Identify which cell holds the provided text, then report its [X, Y] central coordinate. 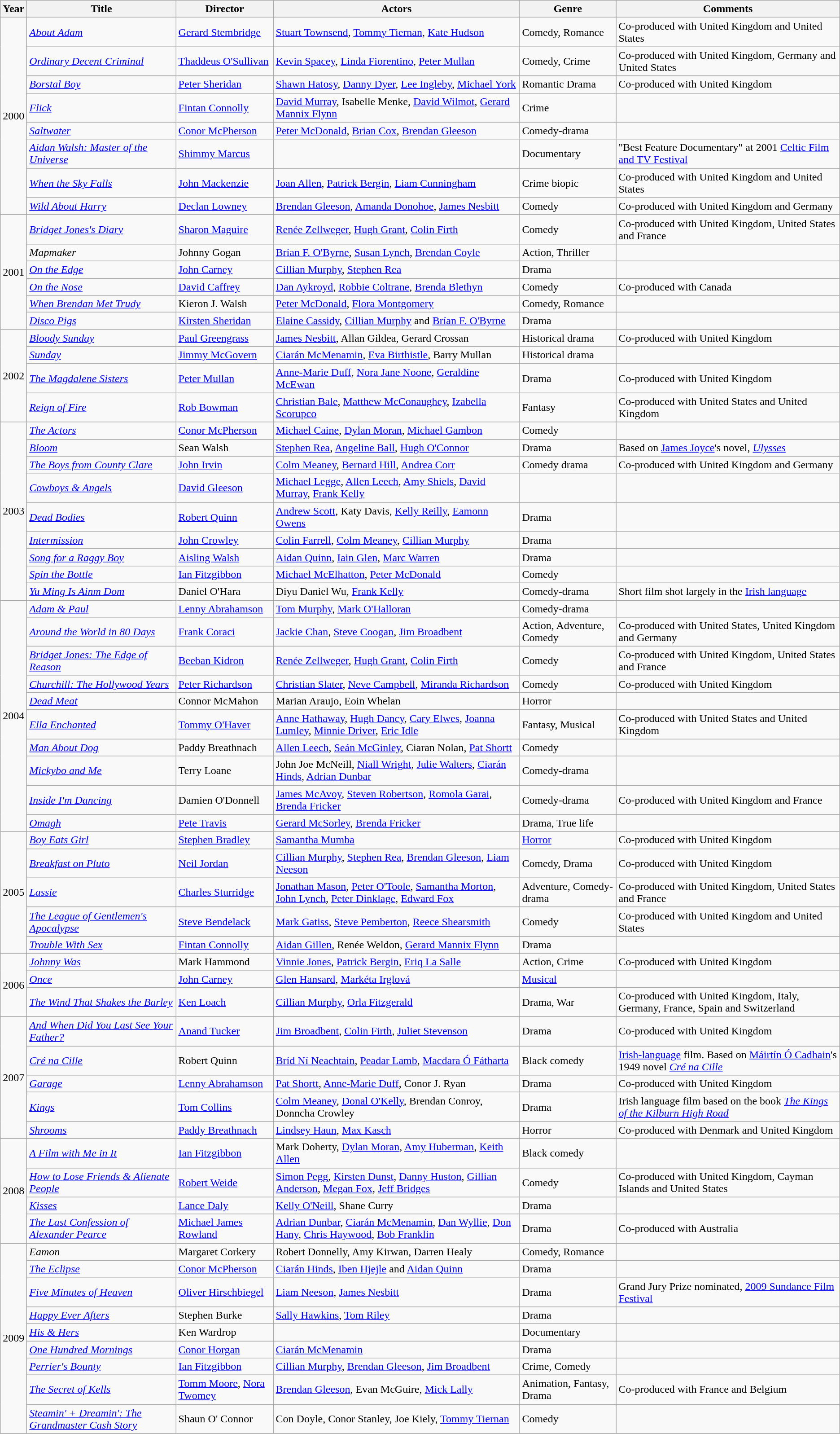
Ella Enchanted [101, 725]
Bridget Jones's Diary [101, 229]
Jim Broadbent, Colin Firth, Juliet Stevenson [397, 1032]
Cowboys & Angels [101, 488]
Co-produced with Canada [728, 287]
Intermission [101, 540]
Shrooms [101, 1130]
Con Doyle, Conor Stanley, Joe Kiely, Tommy Tiernan [397, 1419]
Bloom [101, 448]
Marian Araujo, Eoin Whelan [397, 701]
Colm Meaney, Bernard Hill, Andrea Corr [397, 465]
Peter Mullan [224, 378]
Ordinary Decent Criminal [101, 61]
John Crowley [224, 540]
Action, Adventure, Comedy [568, 632]
Flick [101, 108]
Fantasy [568, 408]
The Magdalene Sisters [101, 378]
Crime biopic [568, 183]
2003 [13, 511]
Short film shot largely in the Irish language [728, 591]
Kieron J. Walsh [224, 304]
Tom Collins [224, 1107]
Pat Shortt, Anne-Marie Duff, Conor J. Ryan [397, 1084]
Gerard McSorley, Brenda Fricker [397, 823]
Perrier's Bounty [101, 1367]
Kelly O'Neill, Shane Curry [397, 1205]
"Best Feature Documentary" at 2001 Celtic Film and TV Festival [728, 154]
Drama, True life [568, 823]
Joan Allen, Patrick Bergin, Liam Cunningham [397, 183]
Johnny Was [101, 962]
Lassie [101, 893]
Irish language film based on the book The Kings of the Kilburn High Road [728, 1107]
Eamon [101, 1252]
Co-produced with Australia [728, 1228]
Kisses [101, 1205]
Inside I'm Dancing [101, 800]
Jonathan Mason, Peter O'Toole, Samantha Morton, John Lynch, Peter Dinklage, Edward Fox [397, 893]
Co-produced with United Kingdom, Italy, Germany, France, Spain and Switzerland [728, 1002]
Adam & Paul [101, 608]
When Brendan Met Trudy [101, 304]
Genre [568, 9]
Cillian Murphy, Brendan Gleeson, Jim Broadbent [397, 1367]
James McAvoy, Steven Robertson, Romola Garai, Brenda Fricker [397, 800]
Mapmaker [101, 252]
Peter McDonald, Brian Cox, Brendan Gleeson [397, 131]
How to Lose Friends & Alienate People [101, 1183]
Kevin Spacey, Linda Fiorentino, Peter Mullan [397, 61]
Crime, Comedy [568, 1367]
2001 [13, 272]
Pete Travis [224, 823]
Paul Greengrass [224, 338]
Adrian Dunbar, Ciarán McMenamin, Dan Wyllie, Don Hany, Chris Haywood, Bob Franklin [397, 1228]
Comedy, Crime [568, 61]
Michael Legge, Allen Leech, Amy Shiels, David Murray, Frank Kelly [397, 488]
Oliver Hirschbiegel [224, 1292]
Colin Farrell, Colm Meaney, Cillian Murphy [397, 540]
Saltwater [101, 131]
Adventure, Comedy-drama [568, 893]
Co-produced with United Kingdom, Germany and United States [728, 61]
Year [13, 9]
Conor Horgan [224, 1349]
Co-produced with United States, United Kingdom and Germany [728, 632]
John Mackenzie [224, 183]
Disco Pigs [101, 321]
Michael Caine, Dylan Moran, Michael Gambon [397, 431]
2006 [13, 985]
Michael James Rowland [224, 1228]
2005 [13, 893]
Kings [101, 1107]
Spin the Bottle [101, 574]
Title [101, 9]
Liam Neeson, James Nesbitt [397, 1292]
The Wind That Shakes the Barley [101, 1002]
Five Minutes of Heaven [101, 1292]
The Boys from County Clare [101, 465]
Steamin' + Dreamin': The Grandmaster Cash Story [101, 1419]
John Irvin [224, 465]
Trouble With Sex [101, 945]
His & Hers [101, 1332]
Churchill: The Hollywood Years [101, 684]
Action, Thriller [568, 252]
Anne-Marie Duff, Nora Jane Noone, Geraldine McEwan [397, 378]
Animation, Fantasy, Drama [568, 1390]
Vinnie Jones, Patrick Bergin, Eriq La Salle [397, 962]
Damien O'Donnell [224, 800]
Colm Meaney, Donal O'Kelly, Brendan Conroy, Donncha Crowley [397, 1107]
Sally Hawkins, Tom Riley [397, 1315]
James Nesbitt, Allan Gildea, Gerard Crossan [397, 338]
Shaun O' Connor [224, 1419]
Aidan Walsh: Master of the Universe [101, 154]
2002 [13, 376]
Mickybo and Me [101, 770]
Lindsey Haun, Max Kasch [397, 1130]
Cillian Murphy, Stephen Rea, Brendan Gleeson, Liam Neeson [397, 863]
Ciarán McMenamin [397, 1349]
Anne Hathaway, Hugh Dancy, Cary Elwes, Joanna Lumley, Minnie Driver, Eric Idle [397, 725]
John Joe McNeill, Niall Wright, Julie Walters, Ciarán Hinds, Adrian Dunbar [397, 770]
About Adam [101, 32]
Rob Bowman [224, 408]
Glen Hansard, Markéta Irglová [397, 979]
Robert Donnelly, Amy Kirwan, Darren Healy [397, 1252]
Omagh [101, 823]
David Gleeson [224, 488]
Daniel O'Hara [224, 591]
Charles Sturridge [224, 893]
One Hundred Mornings [101, 1349]
2007 [13, 1078]
Tommy O'Haver [224, 725]
Cré na Cille [101, 1060]
Comedy, Drama [568, 863]
Bridget Jones: The Edge of Reason [101, 661]
Director [224, 9]
Lance Daly [224, 1205]
Stephen Bradley [224, 840]
Samantha Mumba [397, 840]
Christian Bale, Matthew McConaughey, Izabella Scorupco [397, 408]
Song for a Raggy Boy [101, 557]
2009 [13, 1338]
Elaine Cassidy, Cillian Murphy and Brían F. O'Byrne [397, 321]
Crime [568, 108]
Shimmy Marcus [224, 154]
2004 [13, 716]
David Caffrey [224, 287]
Christian Slater, Neve Campbell, Miranda Richardson [397, 684]
Aisling Walsh [224, 557]
Allen Leech, Seán McGinley, Ciaran Nolan, Pat Shortt [397, 748]
Man About Dog [101, 748]
Mark Doherty, Dylan Moran, Amy Huberman, Keith Allen [397, 1153]
Breakfast on Pluto [101, 863]
The Eclipse [101, 1269]
Connor McMahon [224, 701]
Tomm Moore, Nora Twomey [224, 1390]
And When Did You Last See Your Father? [101, 1032]
Ken Loach [224, 1002]
Romantic Drama [568, 84]
Anand Tucker [224, 1032]
Around the World in 80 Days [101, 632]
Jimmy McGovern [224, 355]
Neil Jordan [224, 863]
A Film with Me in It [101, 1153]
Thaddeus O'Sullivan [224, 61]
Aidan Gillen, Renée Weldon, Gerard Mannix Flynn [397, 945]
Peter McDonald, Flora Montgomery [397, 304]
Mark Hammond [224, 962]
Ciarán Hinds, Iben Hjejle and Aidan Quinn [397, 1269]
Dead Bodies [101, 517]
Aidan Quinn, Iain Glen, Marc Warren [397, 557]
Action, Crime [568, 962]
Musical [568, 979]
Peter Sheridan [224, 84]
Actors [397, 9]
Robert Weide [224, 1183]
Dan Aykroyd, Robbie Coltrane, Brenda Blethyn [397, 287]
Reign of Fire [101, 408]
Garage [101, 1084]
Happy Ever Afters [101, 1315]
Michael McElhatton, Peter McDonald [397, 574]
The Secret of Kells [101, 1390]
Grand Jury Prize nominated, 2009 Sundance Film Festival [728, 1292]
Irish-language film. Based on Máirtín Ó Cadhain's 1949 novel Cré na Cille [728, 1060]
Co-produced with United Kingdom and France [728, 800]
Kirsten Sheridan [224, 321]
Yu Ming Is Ainm Dom [101, 591]
Cillian Murphy, Orla Fitzgerald [397, 1002]
2000 [13, 116]
Peter Richardson [224, 684]
Sunday [101, 355]
Ciarán McMenamin, Eva Birthistle, Barry Mullan [397, 355]
Andrew Scott, Katy Davis, Kelly Reilly, Eamonn Owens [397, 517]
Cillian Murphy, Stephen Rea [397, 269]
Wild About Harry [101, 206]
Ken Wardrop [224, 1332]
Bríd Ní Neachtain, Peadar Lamb, Macdara Ó Fátharta [397, 1060]
On the Edge [101, 269]
Once [101, 979]
Comments [728, 9]
Mark Gatiss, Steve Pemberton, Reece Shearsmith [397, 921]
Johnny Gogan [224, 252]
Declan Lowney [224, 206]
Tom Murphy, Mark O'Halloran [397, 608]
On the Nose [101, 287]
Beeban Kidron [224, 661]
When the Sky Falls [101, 183]
Brendan Gleeson, Amanda Donohoe, James Nesbitt [397, 206]
Comedy drama [568, 465]
Margaret Corkery [224, 1252]
2008 [13, 1191]
Co-produced with United Kingdom, Cayman Islands and United States [728, 1183]
The League of Gentlemen's Apocalypse [101, 921]
Fantasy, Musical [568, 725]
Brendan Gleeson, Evan McGuire, Mick Lally [397, 1390]
Steve Bendelack [224, 921]
Co-produced with France and Belgium [728, 1390]
Co-produced with Denmark and United Kingdom [728, 1130]
Stephen Rea, Angeline Ball, Hugh O'Connor [397, 448]
Brían F. O'Byrne, Susan Lynch, Brendan Coyle [397, 252]
Stuart Townsend, Tommy Tiernan, Kate Hudson [397, 32]
Sharon Maguire [224, 229]
Bloody Sunday [101, 338]
Terry Loane [224, 770]
Dead Meat [101, 701]
Borstal Boy [101, 84]
Boy Eats Girl [101, 840]
Drama, War [568, 1002]
Gerard Stembridge [224, 32]
The Last Confession of Alexander Pearce [101, 1228]
David Murray, Isabelle Menke, David Wilmot, Gerard Mannix Flynn [397, 108]
Frank Coraci [224, 632]
Simon Pegg, Kirsten Dunst, Danny Huston, Gillian Anderson, Megan Fox, Jeff Bridges [397, 1183]
Diyu Daniel Wu, Frank Kelly [397, 591]
Stephen Burke [224, 1315]
The Actors [101, 431]
Based on James Joyce's novel, Ulysses [728, 448]
Jackie Chan, Steve Coogan, Jim Broadbent [397, 632]
Sean Walsh [224, 448]
Shawn Hatosy, Danny Dyer, Lee Ingleby, Michael York [397, 84]
